Capture the cell that displays the provided text and extract its (X, Y) central coordinate. 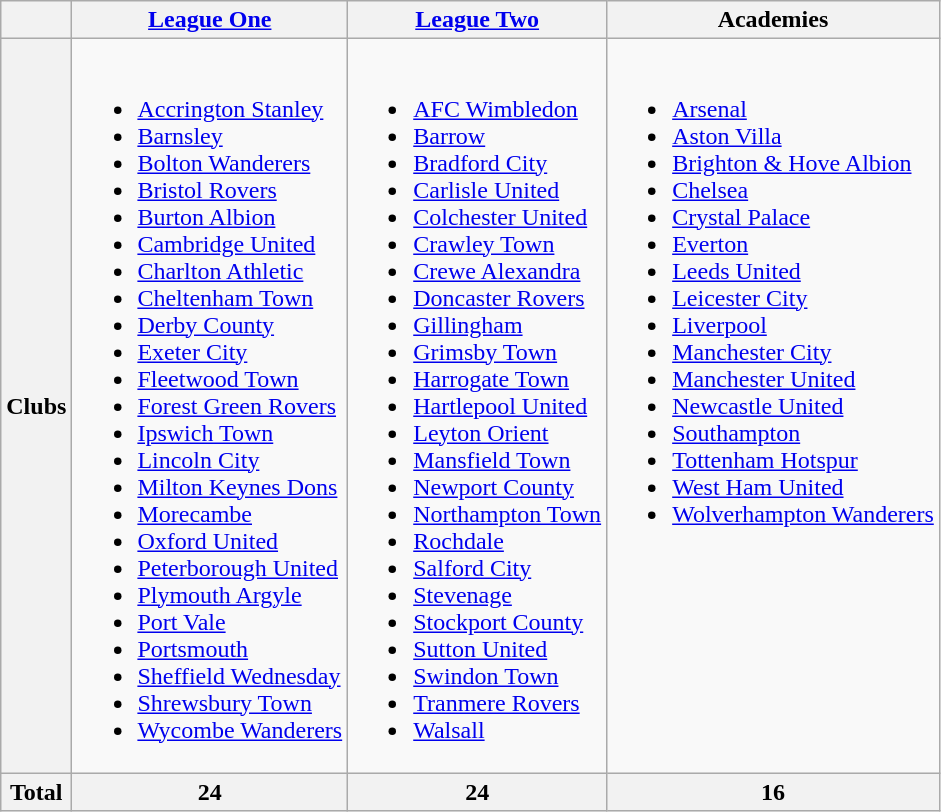
Clubs (36, 406)
16 (774, 792)
League Two (478, 20)
League One (210, 20)
Total (36, 792)
Academies (774, 20)
